Determine the (X, Y) coordinate at the center of the cell enclosing the given text.  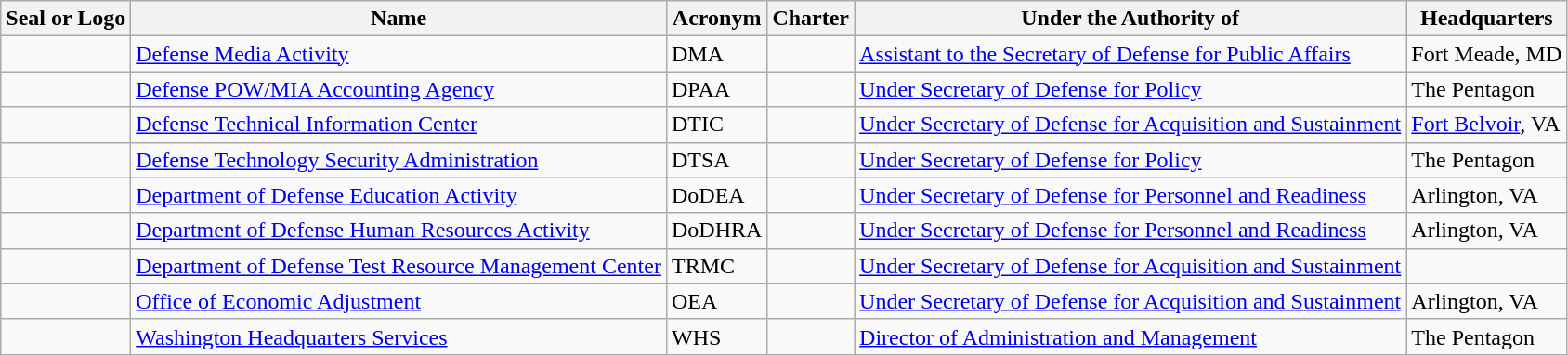
DTIC (716, 125)
Department of Defense Test Resource Management Center (399, 266)
Defense Technology Security Administration (399, 160)
Fort Belvoir, VA (1486, 125)
DPAA (716, 89)
Fort Meade, MD (1486, 54)
DoDHRA (716, 231)
DMA (716, 54)
WHS (716, 336)
Department of Defense Human Resources Activity (399, 231)
Headquarters (1486, 19)
OEA (716, 301)
DTSA (716, 160)
Seal or Logo (66, 19)
Acronym (716, 19)
Washington Headquarters Services (399, 336)
Defense POW/MIA Accounting Agency (399, 89)
Director of Administration and Management (1130, 336)
Under the Authority of (1130, 19)
Department of Defense Education Activity (399, 195)
DoDEA (716, 195)
Office of Economic Adjustment (399, 301)
TRMC (716, 266)
Assistant to the Secretary of Defense for Public Affairs (1130, 54)
Name (399, 19)
Charter (811, 19)
Defense Technical Information Center (399, 125)
Defense Media Activity (399, 54)
